From the cell containing the given text, extract its center point as (x, y) coordinate. 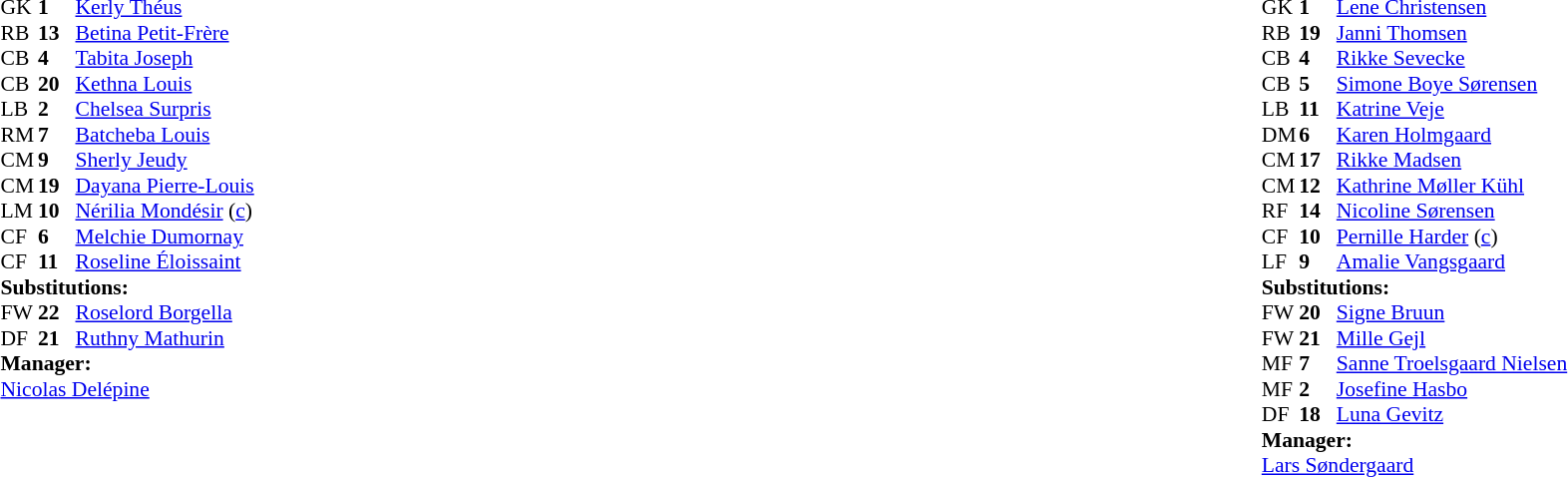
Dayana Pierre-Louis (166, 186)
Sherly Jeudy (166, 161)
LF (1281, 262)
Karen Holmgaard (1452, 135)
Nicoline Sørensen (1452, 211)
Sanne Troelsgaard Nielsen (1452, 364)
Josefine Hasbo (1452, 389)
Nérilia Mondésir (c) (166, 211)
Kathrine Møller Kühl (1452, 186)
5 (1318, 84)
Amalie Vangsgaard (1452, 262)
Melchie Dumornay (166, 237)
Roseline Éloissaint (166, 262)
Batcheba Louis (166, 135)
Mille Gejl (1452, 338)
Ruthny Mathurin (166, 338)
18 (1318, 414)
17 (1318, 161)
Signe Bruun (1452, 312)
RF (1281, 211)
Rikke Sevecke (1452, 59)
Katrine Veje (1452, 109)
22 (57, 312)
RM (19, 135)
13 (57, 33)
12 (1318, 186)
LM (19, 211)
Pernille Harder (c) (1452, 237)
Kethna Louis (166, 84)
Betina Petit-Frère (166, 33)
Simone Boye Sørensen (1452, 84)
14 (1318, 211)
Luna Gevitz (1452, 414)
Tabita Joseph (166, 59)
Roselord Borgella (166, 312)
Janni Thomsen (1452, 33)
Rikke Madsen (1452, 161)
DM (1281, 135)
Chelsea Surpris (166, 109)
Nicolas Delépine (127, 389)
